Scan for the cell matching the given text and deliver its [X, Y] coordinate at center. 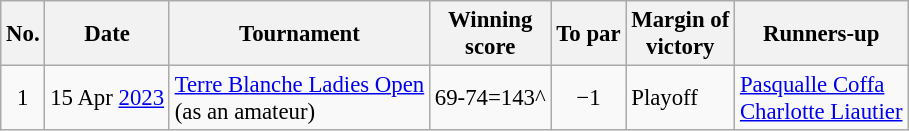
Playoff [680, 98]
1 [23, 98]
−1 [588, 98]
Runners-up [822, 34]
No. [23, 34]
Margin ofvictory [680, 34]
Terre Blanche Ladies Open(as an amateur) [299, 98]
Tournament [299, 34]
15 Apr 2023 [107, 98]
Pasqualle Coffa Charlotte Liautier [822, 98]
To par [588, 34]
Date [107, 34]
Winningscore [490, 34]
69-74=143^ [490, 98]
